Extract the [X, Y] coordinate from the center of the cell holding the provided text.  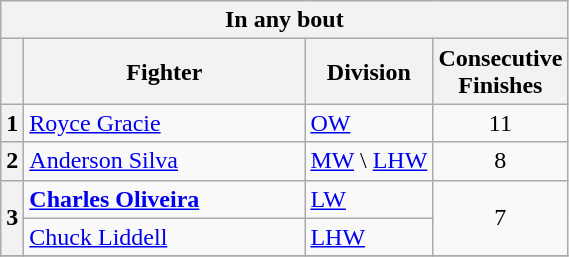
Anderson Silva [164, 161]
Fighter [164, 72]
7 [500, 218]
Charles Oliveira [164, 199]
Chuck Liddell [164, 237]
MW \ LHW [369, 161]
LHW [369, 237]
OW [369, 123]
LW [369, 199]
1 [12, 123]
In any bout [284, 20]
8 [500, 161]
11 [500, 123]
ConsecutiveFinishes [500, 72]
3 [12, 218]
Division [369, 72]
Royce Gracie [164, 123]
2 [12, 161]
